Locate the cell with the specified text and output its (X, Y) center coordinate. 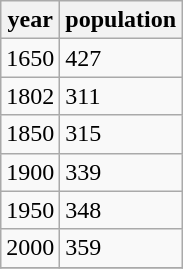
427 (121, 58)
2000 (30, 248)
1850 (30, 134)
348 (121, 210)
311 (121, 96)
339 (121, 172)
1950 (30, 210)
year (30, 20)
315 (121, 134)
1650 (30, 58)
1802 (30, 96)
population (121, 20)
1900 (30, 172)
359 (121, 248)
